Pinpoint the cell where the given text exists, returning its (x, y) midpoint coordinate. 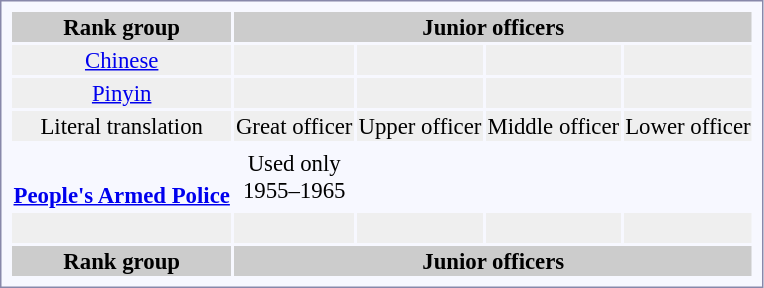
Pinyin (122, 93)
Upper officer (420, 126)
Literal translation (122, 126)
Chinese (122, 60)
People's Armed Police (122, 195)
Lower officer (688, 126)
Great officer (294, 126)
Used only1955–1965 (294, 177)
Middle officer (554, 126)
